Pinpoint the cell where the given text exists, returning its [X, Y] midpoint coordinate. 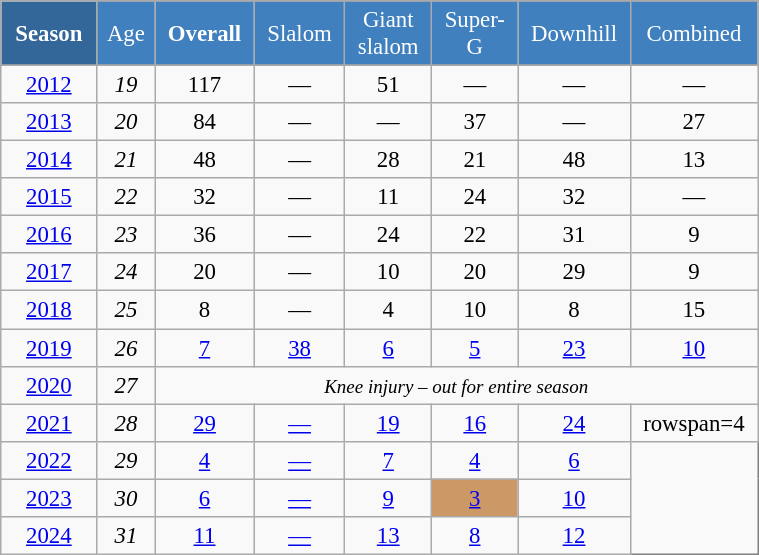
Combined [694, 34]
2019 [49, 348]
12 [574, 536]
117 [204, 85]
15 [694, 310]
Slalom [300, 34]
2022 [49, 460]
37 [475, 122]
16 [475, 423]
Knee injury – out for entire season [456, 385]
51 [388, 85]
2024 [49, 536]
Age [126, 34]
3 [475, 498]
2018 [49, 310]
25 [126, 310]
2020 [49, 385]
Super-G [475, 34]
2017 [49, 273]
Overall [204, 34]
2012 [49, 85]
38 [300, 348]
2014 [49, 160]
Season [49, 34]
2023 [49, 498]
2016 [49, 235]
36 [204, 235]
2021 [49, 423]
Downhill [574, 34]
rowspan=4 [694, 423]
30 [126, 498]
2013 [49, 122]
84 [204, 122]
Giantslalom [388, 34]
5 [475, 348]
2015 [49, 197]
26 [126, 348]
